Search for the cell housing the specified text and yield its (X, Y) center coordinate. 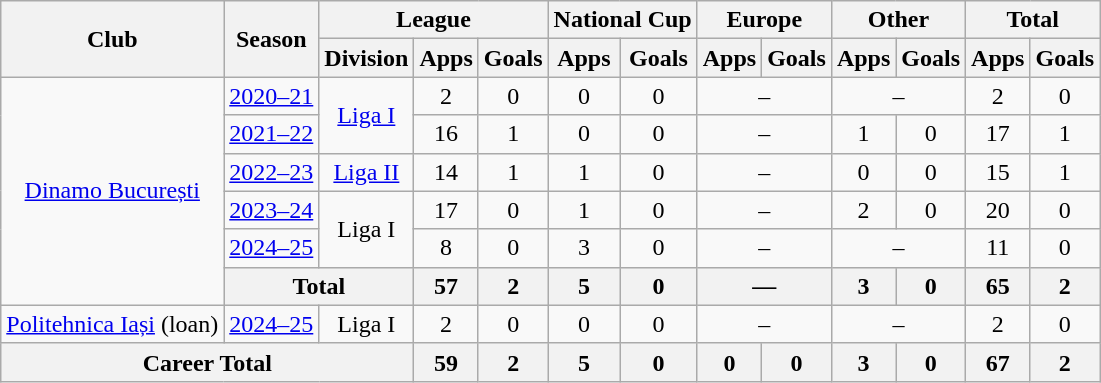
2022–23 (272, 172)
14 (446, 172)
— (764, 286)
National Cup (622, 20)
Dinamo București (112, 191)
Career Total (208, 362)
Europe (764, 20)
League (434, 20)
Club (112, 39)
11 (998, 248)
Politehnica Iași (loan) (112, 324)
2020–21 (272, 96)
16 (446, 134)
57 (446, 286)
Liga II (366, 172)
Division (366, 58)
2023–24 (272, 210)
20 (998, 210)
8 (446, 248)
67 (998, 362)
Season (272, 39)
Other (898, 20)
2021–22 (272, 134)
59 (446, 362)
65 (998, 286)
15 (998, 172)
